Extract the [x, y] coordinate from the center of the cell holding the provided text.  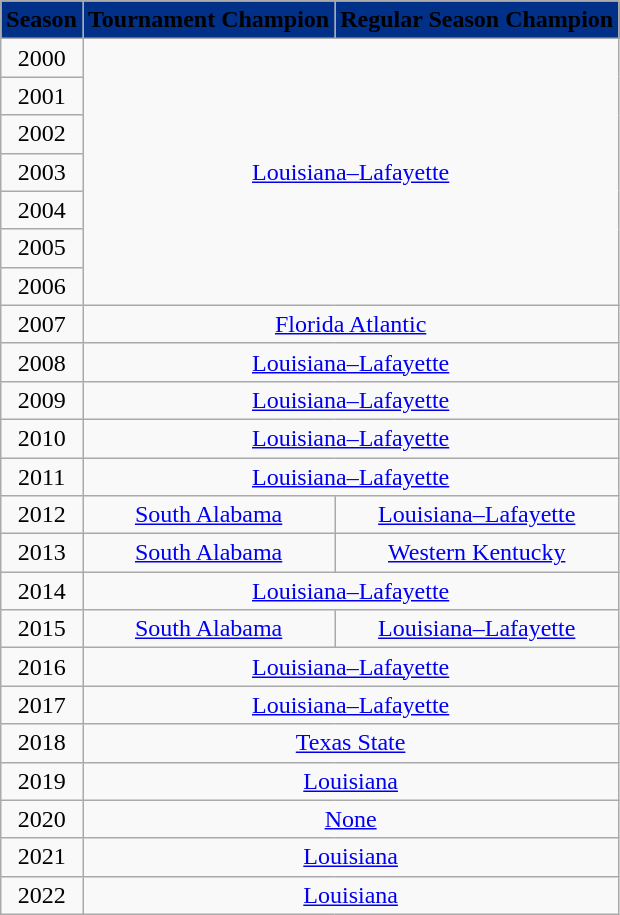
Season [42, 20]
2016 [42, 667]
Tournament Champion [208, 20]
2017 [42, 705]
Western Kentucky [477, 553]
Regular Season Champion [477, 20]
2000 [42, 58]
2014 [42, 591]
2018 [42, 743]
2001 [42, 96]
2011 [42, 477]
2009 [42, 400]
None [350, 819]
2015 [42, 629]
Florida Atlantic [350, 324]
2005 [42, 248]
2012 [42, 515]
2007 [42, 324]
2020 [42, 819]
2021 [42, 857]
2013 [42, 553]
2019 [42, 781]
2004 [42, 210]
Texas State [350, 743]
2010 [42, 438]
2002 [42, 134]
2022 [42, 895]
2006 [42, 286]
2003 [42, 172]
2008 [42, 362]
